Scan for the cell matching the given text and deliver its [X, Y] coordinate at center. 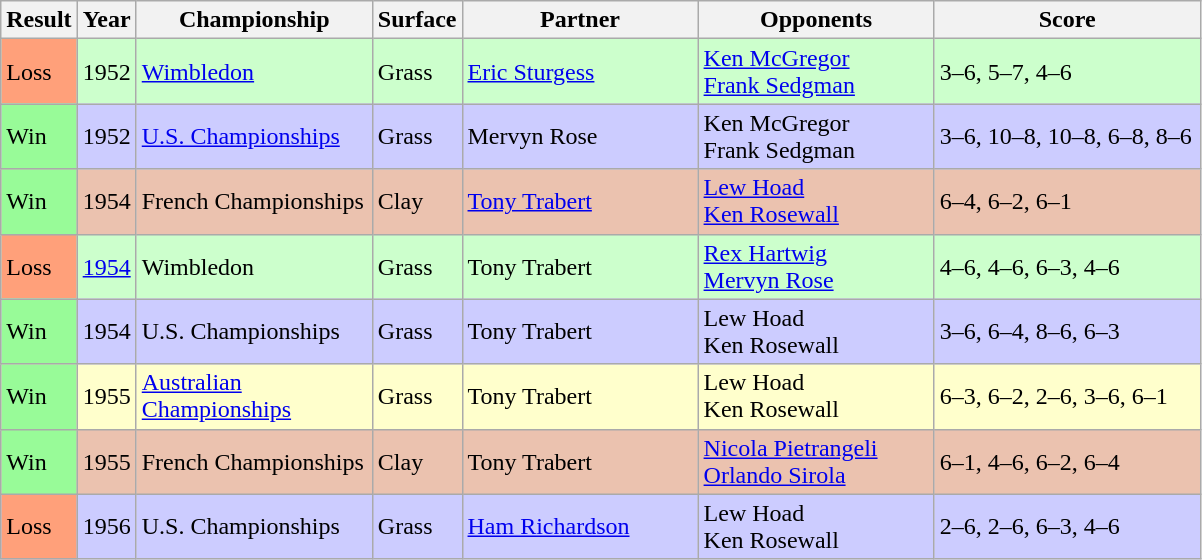
Nicola Pietrangeli Orlando Sirola [816, 462]
Ham Richardson [580, 526]
Australian Championships [254, 396]
6–1, 4–6, 6–2, 6–4 [1067, 462]
Eric Sturgess [580, 72]
Surface [417, 20]
6–4, 6–2, 6–1 [1067, 202]
1956 [106, 526]
3–6, 6–4, 8–6, 6–3 [1067, 332]
Result [39, 20]
2–6, 2–6, 6–3, 4–6 [1067, 526]
Score [1067, 20]
Mervyn Rose [580, 136]
6–3, 6–2, 2–6, 3–6, 6–1 [1067, 396]
Opponents [816, 20]
Year [106, 20]
3–6, 10–8, 10–8, 6–8, 8–6 [1067, 136]
3–6, 5–7, 4–6 [1067, 72]
Partner [580, 20]
Rex Hartwig Mervyn Rose [816, 266]
Championship [254, 20]
4–6, 4–6, 6–3, 4–6 [1067, 266]
